Search for the cell housing the specified text and yield its (X, Y) center coordinate. 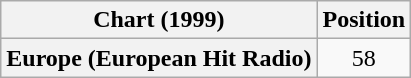
Chart (1999) (159, 20)
58 (364, 58)
Europe (European Hit Radio) (159, 58)
Position (364, 20)
